Locate the cell with the specified text and output its (x, y) center coordinate. 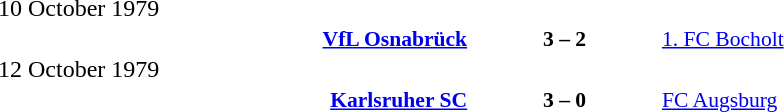
3 – 2 (564, 38)
